Search for the cell housing the specified text and yield its [X, Y] center coordinate. 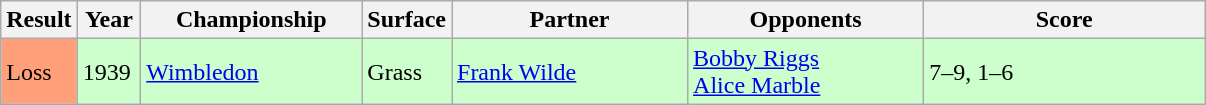
Frank Wilde [570, 72]
Opponents [806, 20]
Grass [407, 72]
7–9, 1–6 [1064, 72]
Result [39, 20]
1939 [109, 72]
Score [1064, 20]
Bobby Riggs Alice Marble [806, 72]
Loss [39, 72]
Wimbledon [252, 72]
Surface [407, 20]
Championship [252, 20]
Partner [570, 20]
Year [109, 20]
